Capture the cell that displays the provided text and extract its [X, Y] central coordinate. 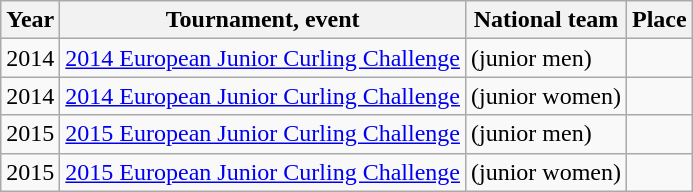
Year [30, 20]
Place [660, 20]
Tournament, event [263, 20]
National team [546, 20]
